Extract the (X, Y) coordinate from the center of the cell holding the provided text.  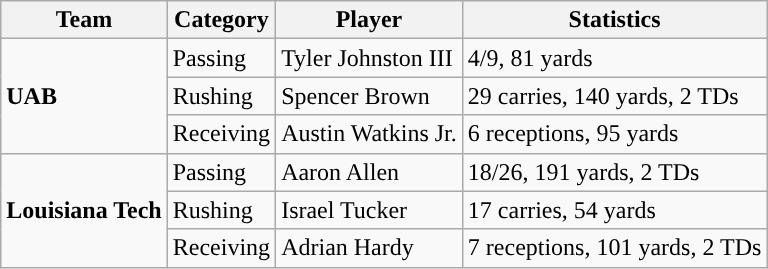
Louisiana Tech (84, 210)
Player (370, 20)
6 receptions, 95 yards (614, 134)
17 carries, 54 yards (614, 210)
Israel Tucker (370, 210)
7 receptions, 101 yards, 2 TDs (614, 248)
Tyler Johnston III (370, 58)
UAB (84, 96)
Team (84, 20)
Aaron Allen (370, 172)
Category (221, 20)
18/26, 191 yards, 2 TDs (614, 172)
Austin Watkins Jr. (370, 134)
29 carries, 140 yards, 2 TDs (614, 96)
Spencer Brown (370, 96)
4/9, 81 yards (614, 58)
Adrian Hardy (370, 248)
Statistics (614, 20)
